Capture the cell that displays the provided text and extract its (x, y) central coordinate. 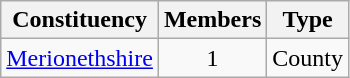
County (308, 58)
1 (212, 58)
Type (308, 20)
Merionethshire (80, 58)
Members (212, 20)
Constituency (80, 20)
